Return the [X, Y] coordinate for the center point of the cell that contains the specified text.  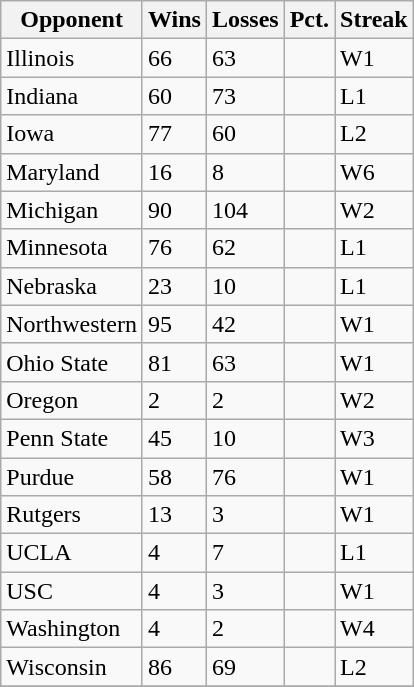
13 [174, 515]
95 [174, 324]
8 [245, 172]
Ohio State [72, 362]
Illinois [72, 58]
Michigan [72, 210]
Iowa [72, 134]
Maryland [72, 172]
16 [174, 172]
86 [174, 667]
Wisconsin [72, 667]
Purdue [72, 477]
69 [245, 667]
Losses [245, 20]
UCLA [72, 553]
23 [174, 286]
62 [245, 248]
104 [245, 210]
77 [174, 134]
Washington [72, 629]
Nebraska [72, 286]
Pct. [309, 20]
W6 [374, 172]
Oregon [72, 400]
Penn State [72, 438]
Indiana [72, 96]
Opponent [72, 20]
81 [174, 362]
7 [245, 553]
42 [245, 324]
90 [174, 210]
USC [72, 591]
Streak [374, 20]
Wins [174, 20]
Northwestern [72, 324]
73 [245, 96]
Minnesota [72, 248]
W4 [374, 629]
58 [174, 477]
Rutgers [72, 515]
W3 [374, 438]
45 [174, 438]
66 [174, 58]
